Pinpoint the cell where the given text exists, returning its [x, y] midpoint coordinate. 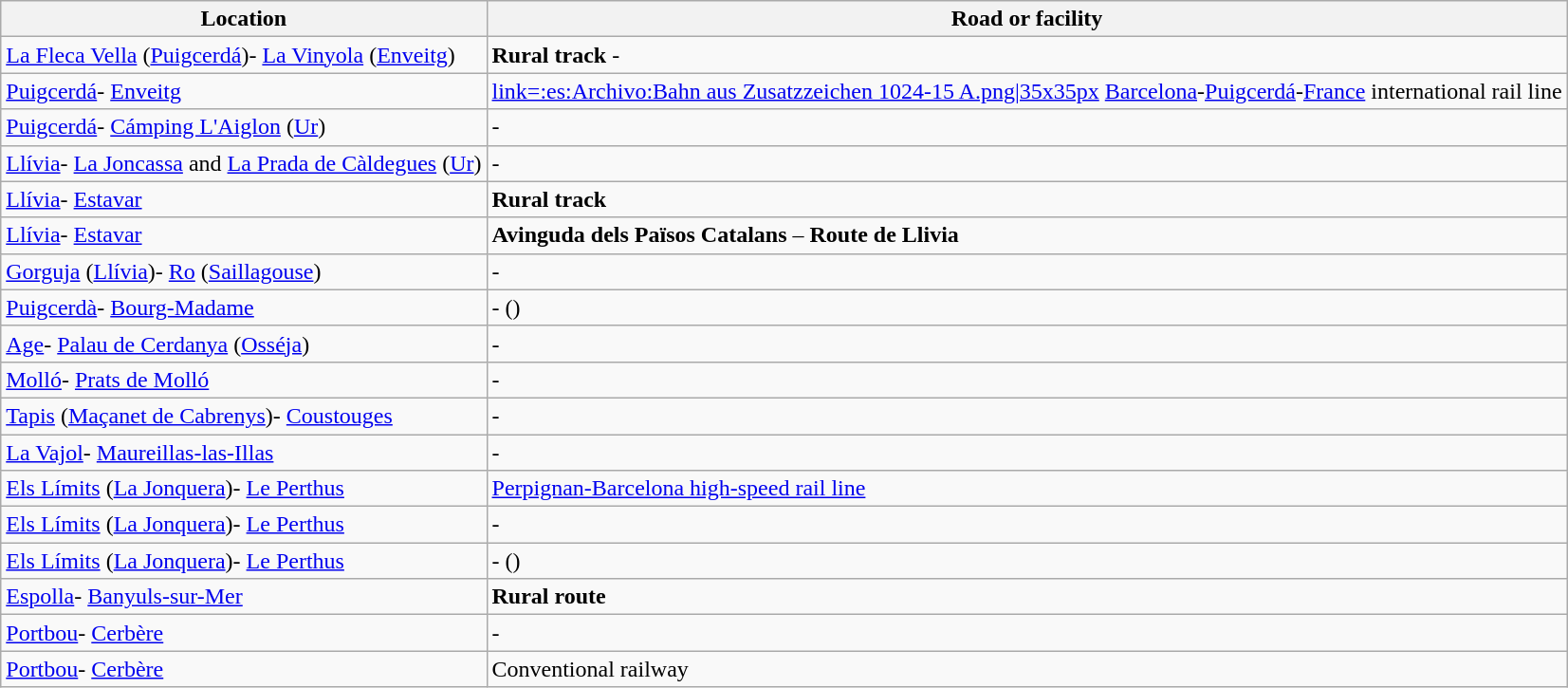
Espolla- Banyuls-sur-Mer [244, 597]
La Vajol- Maureillas-las-Illas [244, 453]
Puigcerdá- Cámping L'Aiglon (Ur) [244, 127]
La Fleca Vella (Puigcerdá)- La Vinyola (Enveitg) [244, 55]
Puigcerdà- Bourg-Madame [244, 307]
Age- Palau de Cerdanya (Osséja) [244, 344]
Rural route [1026, 597]
Puigcerdá- Enveitg [244, 91]
Rural track - [1026, 55]
Road or facility [1026, 19]
Rural track [1026, 199]
Avinguda dels Països Catalans – Route de Llivia [1026, 235]
link=:es:Archivo:Bahn aus Zusatzzeichen 1024-15 A.png|35x35px Barcelona-Puigcerdá-France international rail line [1026, 91]
Llívia- La Joncassa and La Prada de Càldegues (Ur) [244, 163]
Gorguja (Llívia)- Ro (Saillagouse) [244, 271]
Molló- Prats de Molló [244, 380]
Perpignan-Barcelona high-speed rail line [1026, 489]
Tapis (Maçanet de Cabrenys)- Coustouges [244, 416]
Conventional railway [1026, 669]
Location [244, 19]
